Pinpoint the cell where the given text exists, returning its [X, Y] midpoint coordinate. 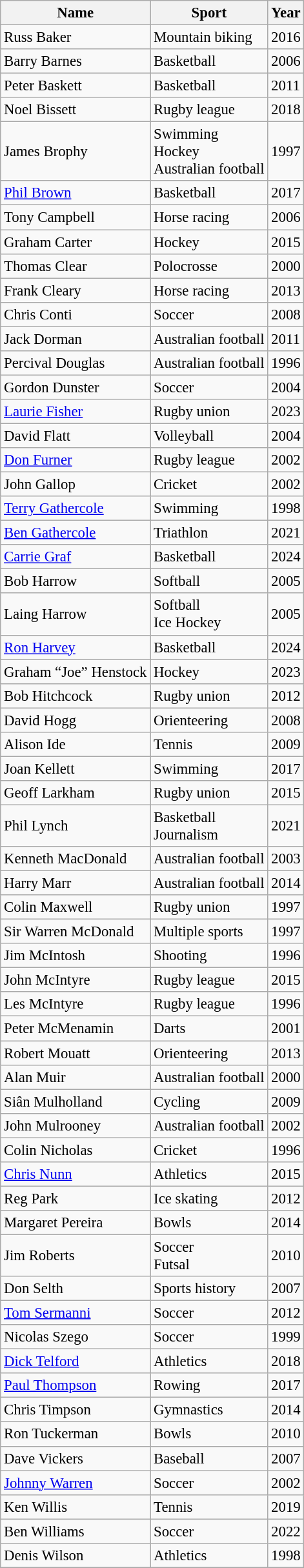
Geoff Larkham [76, 793]
Graham “Joe” Henstock [76, 672]
Joan Kellett [76, 769]
Chris Conti [76, 314]
Margaret Pereira [76, 1223]
Ben Gathercole [76, 533]
Kenneth MacDonald [76, 859]
Carrie Graf [76, 557]
James Brophy [76, 152]
Russ Baker [76, 37]
Laurie Fisher [76, 412]
Reg Park [76, 1198]
Mountain biking [209, 37]
John Gallop [76, 485]
Frank Cleary [76, 290]
David Hogg [76, 720]
Dick Telford [76, 1362]
David Flatt [76, 436]
Soccer Futsal [209, 1256]
Gymnastics [209, 1410]
Colin Maxwell [76, 907]
Bob Hitchcock [76, 696]
Softball Ice Hockey [209, 614]
Tom Sermanni [76, 1313]
Les McIntyre [76, 1005]
John McIntyre [76, 980]
Darts [209, 1029]
Sports history [209, 1289]
Robert Mouatt [76, 1053]
2003 [286, 859]
Colin Nicholas [76, 1150]
Peter Baskett [76, 86]
Chris Nunn [76, 1174]
Barry Barnes [76, 61]
Jack Dorman [76, 339]
Harry Marr [76, 883]
Ron Tuckerman [76, 1434]
Shooting [209, 956]
Polocrosse [209, 266]
Sport [209, 13]
Year [286, 13]
Sir Warren McDonald [76, 932]
Volleyball [209, 436]
Basketball Journalism [209, 826]
2019 [286, 1507]
Denis Wilson [76, 1556]
Cycling [209, 1101]
Tony Campbell [76, 217]
Jim Roberts [76, 1256]
Ice skating [209, 1198]
Ken Willis [76, 1507]
Peter McMenamin [76, 1029]
Ben Williams [76, 1531]
Alan Muir [76, 1077]
Chris Timpson [76, 1410]
Swimming Hockey Australian football [209, 152]
Multiple sports [209, 932]
Ron Harvey [76, 647]
Alison Ide [76, 745]
Baseball [209, 1458]
Jim McIntosh [76, 956]
Triathlon [209, 533]
2016 [286, 37]
Laing Harrow [76, 614]
Johnny Warren [76, 1483]
Thomas Clear [76, 266]
Noel Bissett [76, 110]
1999 [286, 1337]
Rowing [209, 1385]
Paul Thompson [76, 1385]
2022 [286, 1531]
Bob Harrow [76, 581]
Don Selth [76, 1289]
Graham Carter [76, 242]
2001 [286, 1029]
John Mulrooney [76, 1125]
Percival Douglas [76, 363]
Gordon Dunster [76, 387]
Softball [209, 581]
Name [76, 13]
Dave Vickers [76, 1458]
Phil Brown [76, 193]
Siân Mulholland [76, 1101]
Nicolas Szego [76, 1337]
Phil Lynch [76, 826]
Don Furner [76, 460]
Terry Gathercole [76, 508]
